From the cell containing the given text, extract its center point as (X, Y) coordinate. 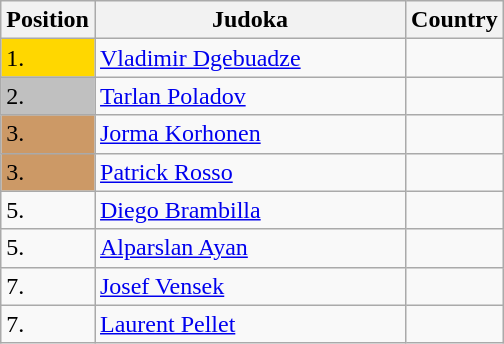
Tarlan Poladov (250, 96)
Josef Vensek (250, 286)
Patrick Rosso (250, 172)
2. (48, 96)
Position (48, 20)
1. (48, 58)
Judoka (250, 20)
Jorma Korhonen (250, 134)
Country (455, 20)
Vladimir Dgebuadze (250, 58)
Alparslan Ayan (250, 248)
Diego Brambilla (250, 210)
Laurent Pellet (250, 324)
